Locate the cell with the specified text and output its (X, Y) center coordinate. 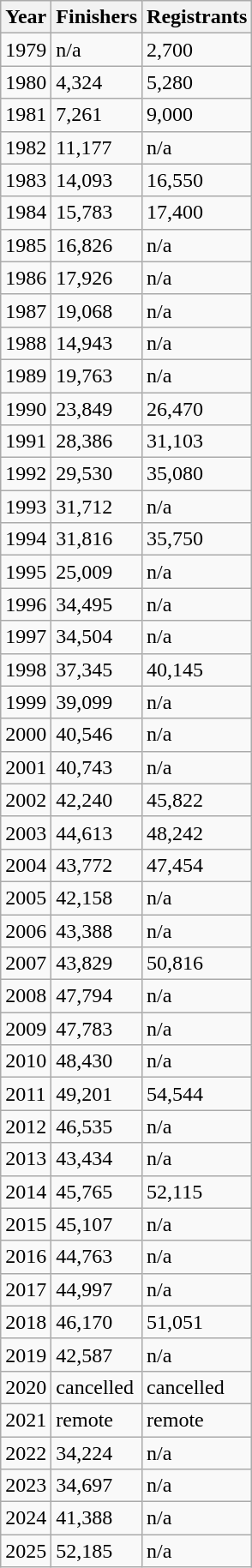
2021 (26, 1420)
28,386 (97, 442)
39,099 (97, 702)
2005 (26, 898)
25,009 (97, 572)
17,400 (197, 213)
31,712 (97, 507)
48,430 (97, 1061)
1985 (26, 245)
1991 (26, 442)
2016 (26, 1257)
14,093 (97, 180)
2008 (26, 996)
43,388 (97, 930)
47,783 (97, 1029)
45,765 (97, 1192)
34,504 (97, 637)
46,170 (97, 1322)
50,816 (197, 964)
17,926 (97, 278)
1986 (26, 278)
1987 (26, 310)
23,849 (97, 409)
5,280 (197, 82)
2006 (26, 930)
34,495 (97, 604)
34,224 (97, 1453)
1980 (26, 82)
16,550 (197, 180)
52,115 (197, 1192)
43,829 (97, 964)
2009 (26, 1029)
Finishers (97, 17)
2011 (26, 1094)
1982 (26, 147)
7,261 (97, 115)
2018 (26, 1322)
15,783 (97, 213)
44,997 (97, 1289)
45,822 (197, 800)
2023 (26, 1486)
41,388 (97, 1518)
2022 (26, 1453)
42,587 (97, 1355)
2020 (26, 1387)
2000 (26, 735)
1998 (26, 670)
19,068 (97, 310)
2015 (26, 1224)
2025 (26, 1551)
19,763 (97, 375)
37,345 (97, 670)
45,107 (97, 1224)
2013 (26, 1159)
46,535 (97, 1126)
2019 (26, 1355)
1984 (26, 213)
2024 (26, 1518)
40,145 (197, 670)
1992 (26, 474)
1983 (26, 180)
2002 (26, 800)
47,794 (97, 996)
1979 (26, 50)
14,943 (97, 343)
Year (26, 17)
26,470 (197, 409)
52,185 (97, 1551)
2004 (26, 865)
2017 (26, 1289)
54,544 (197, 1094)
44,613 (97, 832)
47,454 (197, 865)
4,324 (97, 82)
1989 (26, 375)
2001 (26, 767)
1993 (26, 507)
2,700 (197, 50)
44,763 (97, 1257)
40,743 (97, 767)
49,201 (97, 1094)
9,000 (197, 115)
31,103 (197, 442)
2007 (26, 964)
51,051 (197, 1322)
43,434 (97, 1159)
1994 (26, 539)
35,080 (197, 474)
2010 (26, 1061)
1996 (26, 604)
42,158 (97, 898)
42,240 (97, 800)
1997 (26, 637)
Registrants (197, 17)
35,750 (197, 539)
2012 (26, 1126)
29,530 (97, 474)
1981 (26, 115)
1990 (26, 409)
1995 (26, 572)
48,242 (197, 832)
11,177 (97, 147)
2003 (26, 832)
31,816 (97, 539)
40,546 (97, 735)
2014 (26, 1192)
34,697 (97, 1486)
16,826 (97, 245)
1988 (26, 343)
43,772 (97, 865)
1999 (26, 702)
